Capture the cell that displays the provided text and extract its (x, y) central coordinate. 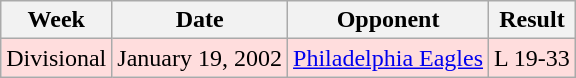
L 19-33 (532, 58)
Result (532, 20)
Date (200, 20)
Opponent (388, 20)
Philadelphia Eagles (388, 58)
January 19, 2002 (200, 58)
Week (56, 20)
Divisional (56, 58)
